Identify which cell holds the provided text, then report its (X, Y) central coordinate. 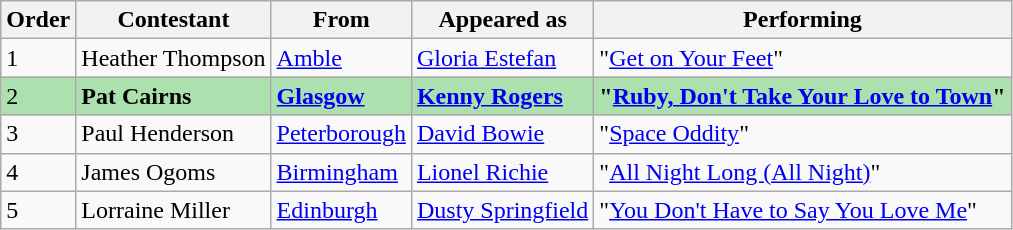
Contestant (174, 20)
Birmingham (341, 172)
Lorraine Miller (174, 210)
Pat Cairns (174, 96)
3 (38, 134)
Lionel Richie (502, 172)
"All Night Long (All Night)" (802, 172)
Paul Henderson (174, 134)
Gloria Estefan (502, 58)
Appeared as (502, 20)
Order (38, 20)
James Ogoms (174, 172)
Glasgow (341, 96)
Peterborough (341, 134)
Dusty Springfield (502, 210)
1 (38, 58)
4 (38, 172)
"Get on Your Feet" (802, 58)
Heather Thompson (174, 58)
"Space Oddity" (802, 134)
David Bowie (502, 134)
Edinburgh (341, 210)
"Ruby, Don't Take Your Love to Town" (802, 96)
2 (38, 96)
Amble (341, 58)
5 (38, 210)
Kenny Rogers (502, 96)
"You Don't Have to Say You Love Me" (802, 210)
From (341, 20)
Performing (802, 20)
